Search for the cell housing the specified text and yield its [X, Y] center coordinate. 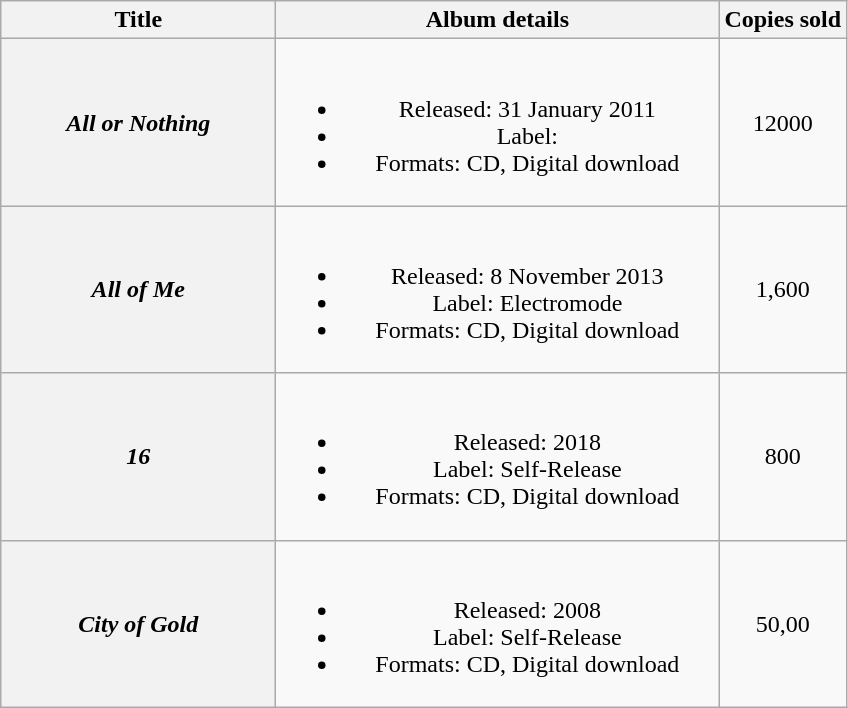
12000 [783, 122]
Album details [498, 20]
Released: 2018Label: Self-ReleaseFormats: CD, Digital download [498, 456]
50,00 [783, 624]
Released: 31 January 2011Label:Formats: CD, Digital download [498, 122]
All or Nothing [138, 122]
Released: 2008Label: Self-ReleaseFormats: CD, Digital download [498, 624]
1,600 [783, 290]
All of Me [138, 290]
800 [783, 456]
16 [138, 456]
City of Gold [138, 624]
Title [138, 20]
Released: 8 November 2013Label: ElectromodeFormats: CD, Digital download [498, 290]
Copies sold [783, 20]
